Locate the cell with the specified text and output its (x, y) center coordinate. 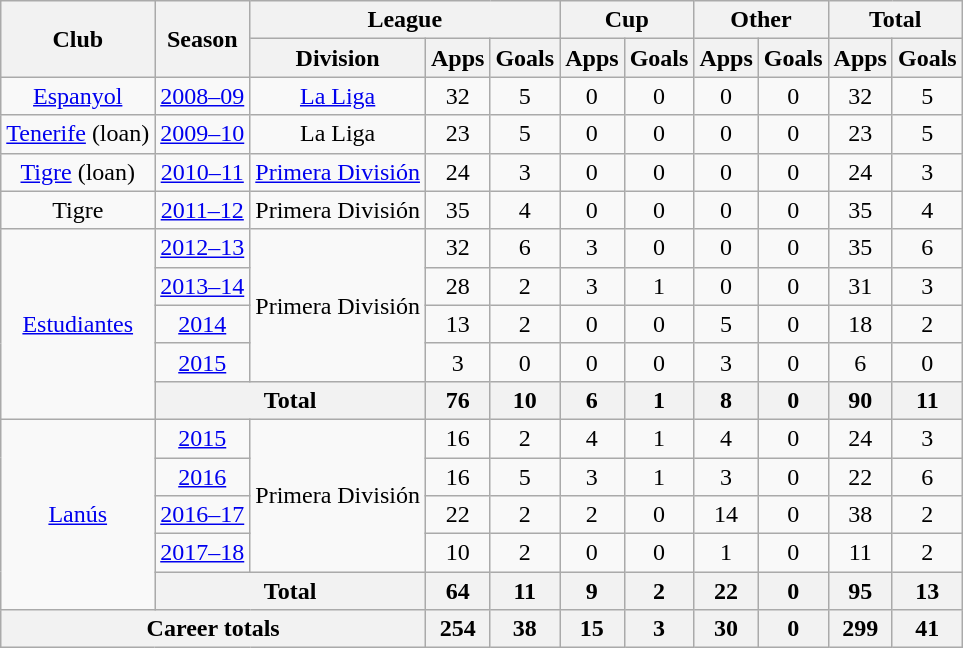
Club (78, 39)
95 (860, 591)
League (405, 20)
2010–11 (202, 172)
2016 (202, 477)
Career totals (214, 629)
Tenerife (loan) (78, 134)
Season (202, 39)
299 (860, 629)
Division (338, 58)
2011–12 (202, 210)
Lanús (78, 514)
2009–10 (202, 134)
8 (726, 400)
2016–17 (202, 515)
64 (457, 591)
31 (860, 286)
Estudiantes (78, 324)
14 (726, 515)
76 (457, 400)
Espanyol (78, 96)
28 (457, 286)
9 (592, 591)
Tigre (78, 210)
41 (927, 629)
90 (860, 400)
18 (860, 324)
30 (726, 629)
15 (592, 629)
2012–13 (202, 248)
2008–09 (202, 96)
Tigre (loan) (78, 172)
2014 (202, 324)
2017–18 (202, 553)
Other (761, 20)
2013–14 (202, 286)
Cup (627, 20)
254 (457, 629)
